Detect which cell encompasses the target text, then output its (X, Y) center coordinate. 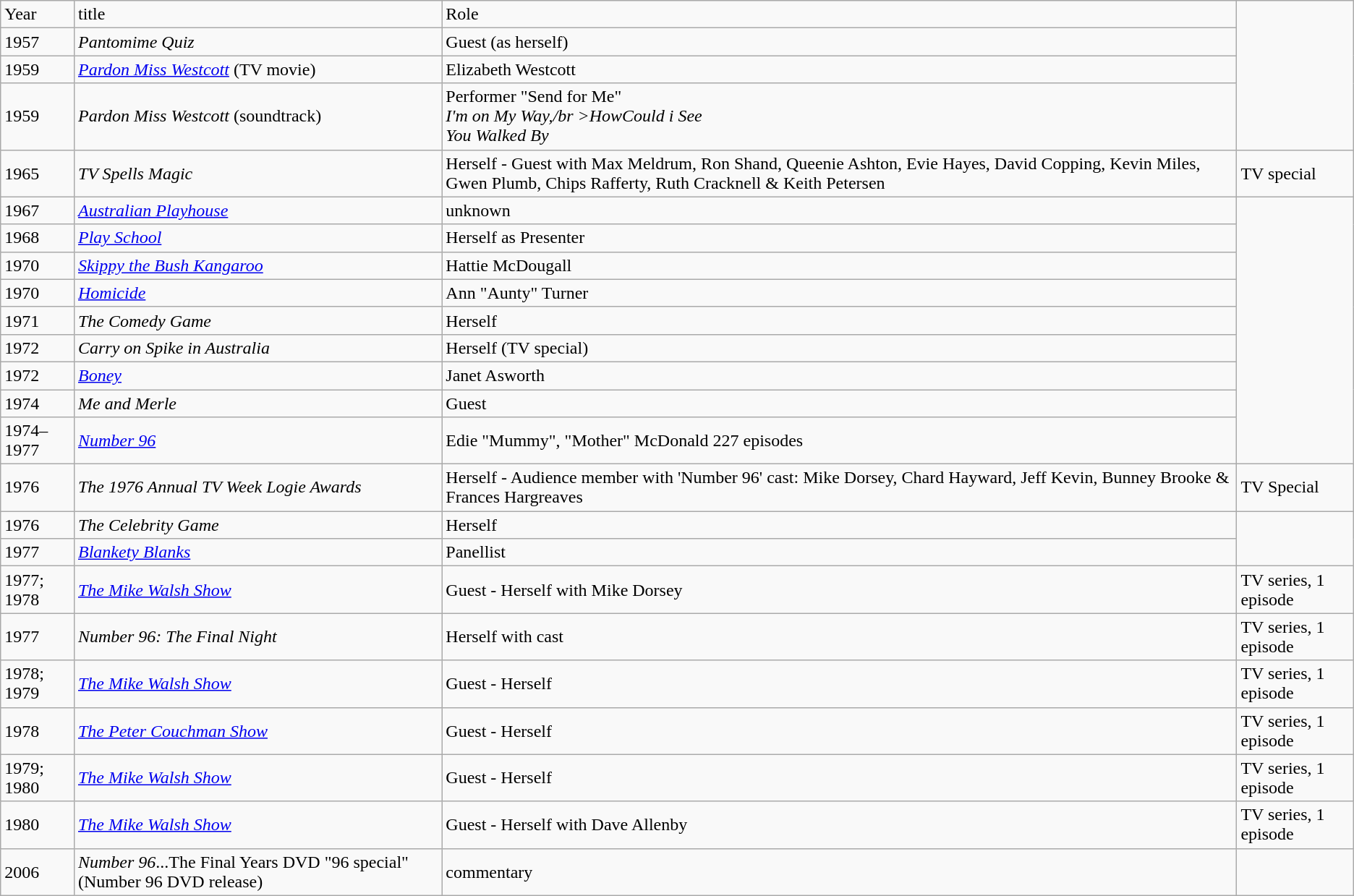
Homicide (257, 293)
1957 (38, 42)
title (257, 14)
Pardon Miss Westcott (soundtrack) (257, 116)
TV special (1295, 174)
TV Special (1295, 487)
Guest - Herself with Mike Dorsey (839, 590)
The Peter Couchman Show (257, 730)
Panellist (839, 552)
1967 (38, 210)
Herself - Audience member with 'Number 96' cast: Mike Dorsey, Chard Hayward, Jeff Kevin, Bunney Brooke & Frances Hargreaves (839, 487)
Janet Asworth (839, 375)
The 1976 Annual TV Week Logie Awards (257, 487)
1971 (38, 320)
1978; 1979 (38, 684)
Herself (TV special) (839, 348)
1974 (38, 403)
The Celebrity Game (257, 525)
Number 96 (257, 441)
commentary (839, 872)
Me and Merle (257, 403)
Guest - Herself with Dave Allenby (839, 824)
Boney (257, 375)
Elizabeth Westcott (839, 69)
Edie "Mummy", "Mother" McDonald 227 episodes (839, 441)
TV Spells Magic (257, 174)
Guest (as herself) (839, 42)
2006 (38, 872)
1980 (38, 824)
Blankety Blanks (257, 552)
Role (839, 14)
1979; 1980 (38, 778)
Skippy the Bush Kangaroo (257, 265)
Pardon Miss Westcott (TV movie) (257, 69)
Performer "Send for Me"I'm on My Way,/br >HowCould i SeeYou Walked By (839, 116)
Hattie McDougall (839, 265)
Australian Playhouse (257, 210)
Carry on Spike in Australia (257, 348)
1965 (38, 174)
Herself with cast (839, 636)
Year (38, 14)
Number 96...The Final Years DVD "96 special" (Number 96 DVD release) (257, 872)
Pantomime Quiz (257, 42)
1974–1977 (38, 441)
1977; 1978 (38, 590)
Guest (839, 403)
1978 (38, 730)
Herself as Presenter (839, 238)
1968 (38, 238)
Ann "Aunty" Turner (839, 293)
The Comedy Game (257, 320)
unknown (839, 210)
Play School (257, 238)
Number 96: The Final Night (257, 636)
